Find where the given text appears and provide that cell's center as [X, Y] coordinate. 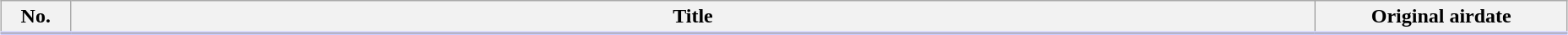
No. [35, 17]
Title [693, 17]
Original airdate [1441, 17]
